Search for the cell housing the specified text and yield its (X, Y) center coordinate. 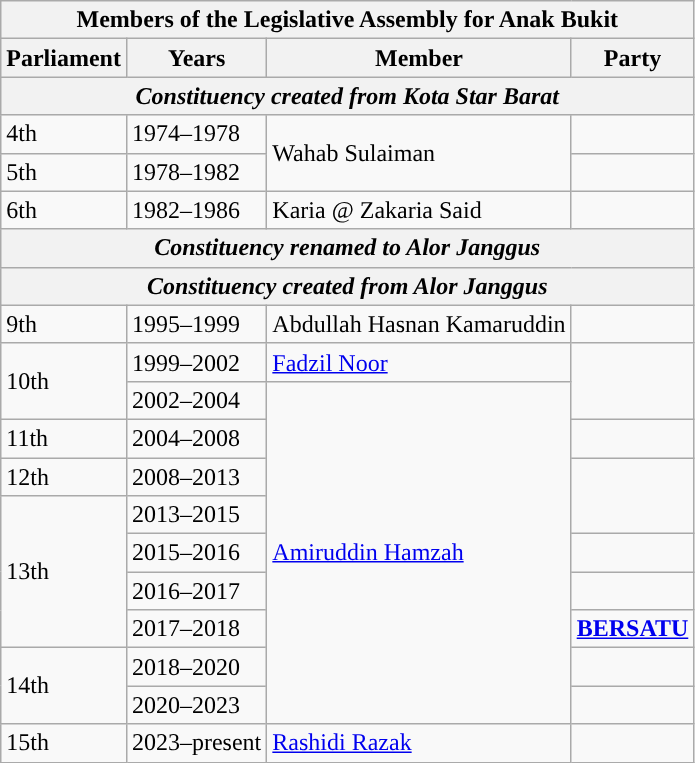
Fadzil Noor (419, 362)
2015–2016 (196, 553)
12th (64, 477)
10th (64, 381)
2004–2008 (196, 438)
2013–2015 (196, 515)
2008–2013 (196, 477)
15th (64, 743)
1978–1982 (196, 172)
Karia @ Zakaria Said (419, 210)
Members of the Legislative Assembly for Anak Bukit (348, 20)
Party (632, 58)
Amiruddin Hamzah (419, 552)
Abdullah Hasnan Kamaruddin (419, 324)
2016–2017 (196, 591)
1999–2002 (196, 362)
2023–present (196, 743)
Rashidi Razak (419, 743)
Parliament (64, 58)
Constituency created from Alor Janggus (348, 286)
9th (64, 324)
5th (64, 172)
BERSATU (632, 629)
Constituency renamed to Alor Janggus (348, 248)
Years (196, 58)
11th (64, 438)
Member (419, 58)
1982–1986 (196, 210)
1974–1978 (196, 134)
2017–2018 (196, 629)
1995–1999 (196, 324)
4th (64, 134)
2002–2004 (196, 400)
Wahab Sulaiman (419, 153)
6th (64, 210)
14th (64, 686)
2020–2023 (196, 705)
2018–2020 (196, 667)
13th (64, 572)
Constituency created from Kota Star Barat (348, 96)
